Identify which cell holds the provided text, then report its (X, Y) central coordinate. 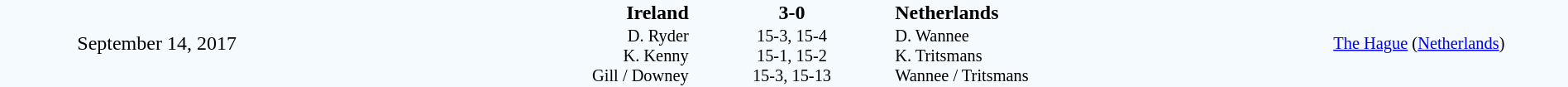
15-3, 15-415-1, 15-215-3, 15-13 (791, 56)
Ireland (501, 12)
3-0 (791, 12)
D. WanneeK. TritsmansWannee / Tritsmans (1082, 56)
Netherlands (1082, 12)
The Hague (Netherlands) (1419, 43)
September 14, 2017 (157, 43)
D. RyderK. KennyGill / Downey (501, 56)
